Return [x, y] of the center of cell containing provided text 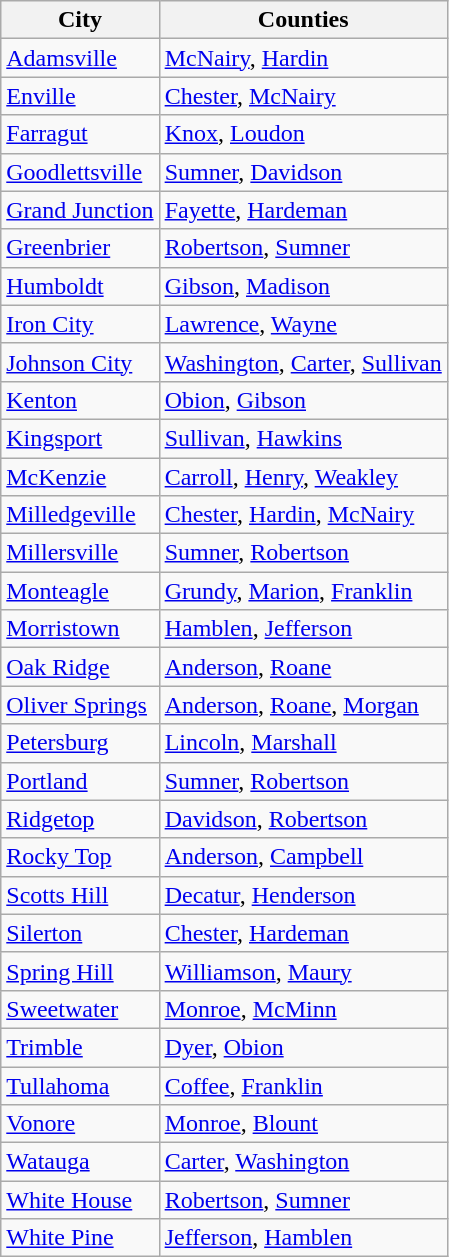
Carter, Washington [303, 1162]
Sullivan, Hawkins [303, 438]
Kenton [80, 400]
Greenbrier [80, 248]
Lawrence, Wayne [303, 324]
Grand Junction [80, 210]
Carroll, Henry, Weakley [303, 477]
Humboldt [80, 286]
Knox, Loudon [303, 134]
Anderson, Campbell [303, 857]
City [80, 20]
Ridgetop [80, 819]
McKenzie [80, 477]
Davidson, Robertson [303, 819]
White House [80, 1200]
Monroe, McMinn [303, 1009]
Rocky Top [80, 857]
Washington, Carter, Sullivan [303, 362]
Gibson, Madison [303, 286]
Johnson City [80, 362]
Jefferson, Hamblen [303, 1238]
Counties [303, 20]
Oliver Springs [80, 705]
Farragut [80, 134]
Chester, McNairy [303, 96]
Kingsport [80, 438]
Fayette, Hardeman [303, 210]
Sweetwater [80, 1009]
Monroe, Blount [303, 1124]
Spring Hill [80, 971]
Anderson, Roane [303, 667]
Hamblen, Jefferson [303, 629]
Lincoln, Marshall [303, 743]
Monteagle [80, 591]
Morristown [80, 629]
Millersville [80, 553]
Petersburg [80, 743]
Enville [80, 96]
McNairy, Hardin [303, 58]
Chester, Hardin, McNairy [303, 515]
Scotts Hill [80, 895]
Tullahoma [80, 1085]
Portland [80, 781]
Chester, Hardeman [303, 933]
Watauga [80, 1162]
Coffee, Franklin [303, 1085]
Milledgeville [80, 515]
Adamsville [80, 58]
Vonore [80, 1124]
Goodlettsville [80, 172]
Anderson, Roane, Morgan [303, 705]
Grundy, Marion, Franklin [303, 591]
Obion, Gibson [303, 400]
Trimble [80, 1047]
Iron City [80, 324]
Oak Ridge [80, 667]
Silerton [80, 933]
Dyer, Obion [303, 1047]
White Pine [80, 1238]
Williamson, Maury [303, 971]
Sumner, Davidson [303, 172]
Decatur, Henderson [303, 895]
